Find where the given text appears and provide that cell's center as [x, y] coordinate. 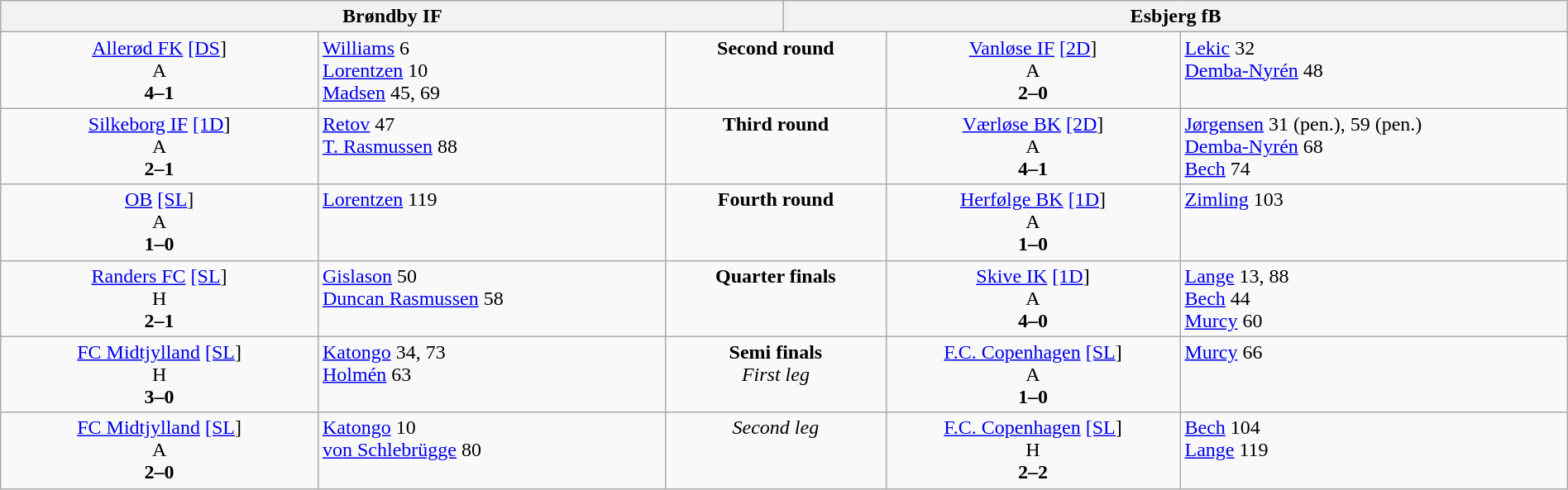
Lange 13, 88Bech 44Murcy 60 [1374, 298]
OB [SL]A1–0 [160, 222]
Williams 6Lorentzen 10Madsen 45, 69 [491, 70]
Vanløse IF [2D]A2–0 [1033, 70]
Jørgensen 31 (pen.), 59 (pen.)Demba-Nyrén 68Bech 74 [1374, 146]
FC Midtjylland [SL]A2–0 [160, 450]
Semi finalsFirst leg [776, 374]
Allerød FK [DS]A4–1 [160, 70]
Bech 104Lange 119 [1374, 450]
Gislason 50Duncan Rasmussen 58 [491, 298]
F.C. Copenhagen [SL]A1–0 [1033, 374]
Esbjerg fB [1176, 17]
Værløse BK [2D]A4–1 [1033, 146]
Lorentzen 119 [491, 222]
Skive IK [1D]A4–0 [1033, 298]
Second round [776, 70]
F.C. Copenhagen [SL]H2–2 [1033, 450]
Second leg [776, 450]
Third round [776, 146]
Retov 47T. Rasmussen 88 [491, 146]
Silkeborg IF [1D]A2–1 [160, 146]
Zimling 103 [1374, 222]
Randers FC [SL]H2–1 [160, 298]
Quarter finals [776, 298]
Murcy 66 [1374, 374]
Katongo 10von Schlebrügge 80 [491, 450]
Katongo 34, 73Holmén 63 [491, 374]
Herfølge BK [1D]A1–0 [1033, 222]
FC Midtjylland [SL]H3–0 [160, 374]
Lekic 32Demba-Nyrén 48 [1374, 70]
Brøndby IF [392, 17]
Fourth round [776, 222]
